Find where the given text appears and provide that cell's center as [X, Y] coordinate. 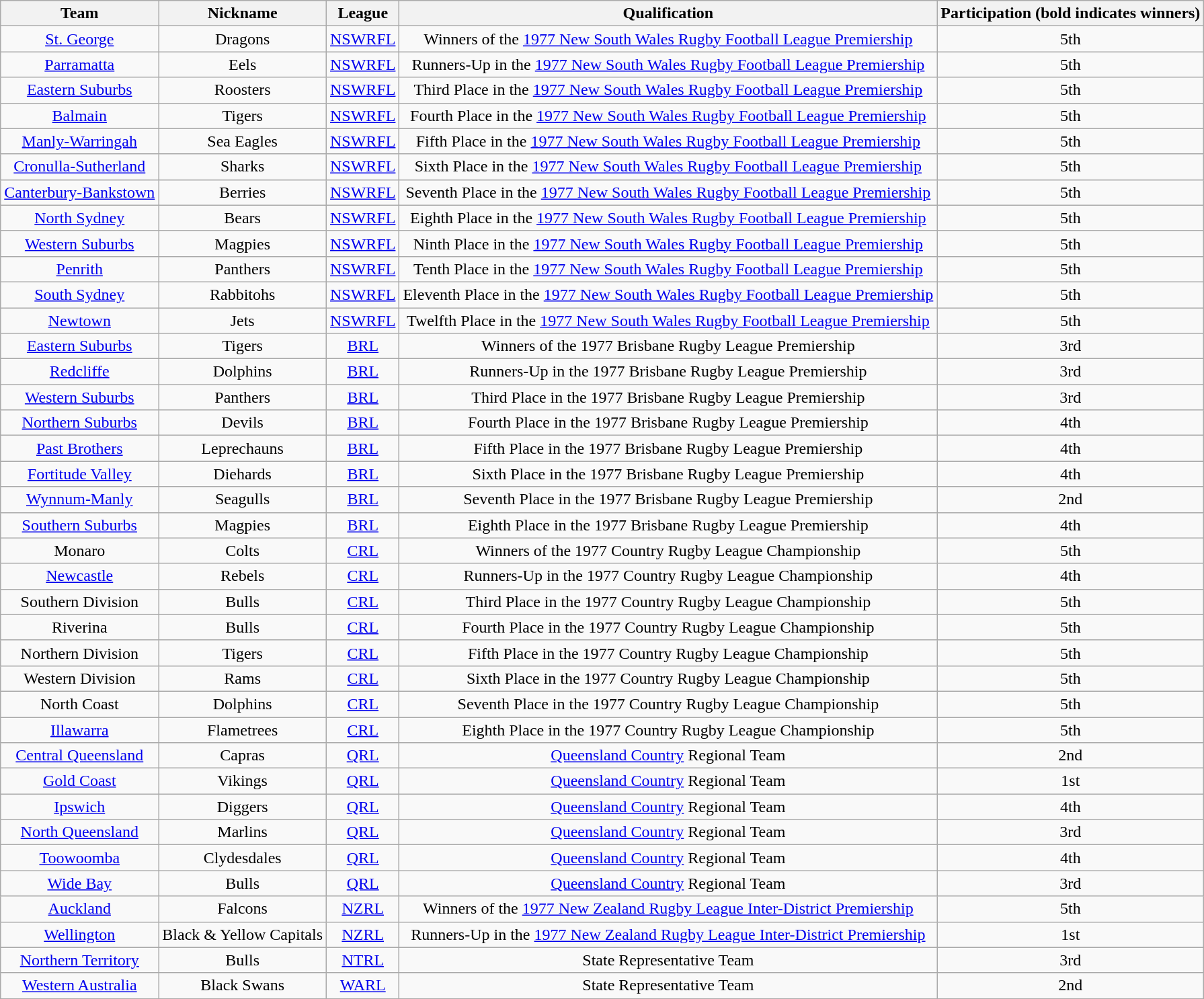
Leprechauns [243, 448]
Eighth Place in the 1977 Country Rugby League Championship [668, 729]
Black & Yellow Capitals [243, 934]
Parramatta [79, 65]
Cronulla-Sutherland [79, 167]
Winners of the 1977 New South Wales Rugby Football League Premiership [668, 39]
Rebels [243, 576]
Northern Suburbs [79, 423]
Seventh Place in the 1977 Country Rugby League Championship [668, 704]
Twelfth Place in the 1977 New South Wales Rugby Football League Premiership [668, 321]
Diehards [243, 474]
Sharks [243, 167]
North Sydney [79, 218]
Tenth Place in the 1977 New South Wales Rugby Football League Premiership [668, 269]
Roosters [243, 90]
Third Place in the 1977 New South Wales Rugby Football League Premiership [668, 90]
Devils [243, 423]
Southern Suburbs [79, 525]
Runners-Up in the 1977 New South Wales Rugby Football League Premiership [668, 65]
Eels [243, 65]
Newtown [79, 321]
Wellington [79, 934]
Colts [243, 551]
Sixth Place in the 1977 Brisbane Rugby League Premiership [668, 474]
Fifth Place in the 1977 New South Wales Rugby Football League Premiership [668, 141]
Northern Territory [79, 960]
Wide Bay [79, 883]
Capras [243, 756]
South Sydney [79, 294]
Auckland [79, 909]
Seventh Place in the 1977 New South Wales Rugby Football League Premiership [668, 192]
Clydesdales [243, 858]
Participation (bold indicates winners) [1070, 13]
Redcliffe [79, 372]
Jets [243, 321]
Third Place in the 1977 Brisbane Rugby League Premiership [668, 397]
Fifth Place in the 1977 Brisbane Rugby League Premiership [668, 448]
Monaro [79, 551]
Central Queensland [79, 756]
North Queensland [79, 832]
Rams [243, 678]
Past Brothers [79, 448]
Qualification [668, 13]
Fourth Place in the 1977 Brisbane Rugby League Premiership [668, 423]
Runners-Up in the 1977 Brisbane Rugby League Premiership [668, 372]
Black Swans [243, 986]
Wynnum-Manly [79, 499]
Southern Division [79, 602]
Newcastle [79, 576]
Eleventh Place in the 1977 New South Wales Rugby Football League Premiership [668, 294]
North Coast [79, 704]
Fourth Place in the 1977 New South Wales Rugby Football League Premiership [668, 116]
Gold Coast [79, 781]
Ninth Place in the 1977 New South Wales Rugby Football League Premiership [668, 243]
Falcons [243, 909]
Sixth Place in the 1977 Country Rugby League Championship [668, 678]
Team [79, 13]
Third Place in the 1977 Country Rugby League Championship [668, 602]
Illawarra [79, 729]
Sixth Place in the 1977 New South Wales Rugby Football League Premiership [668, 167]
Sea Eagles [243, 141]
Marlins [243, 832]
WARL [363, 986]
Winners of the 1977 New Zealand Rugby League Inter-District Premiership [668, 909]
Ipswich [79, 807]
Rabbitohs [243, 294]
Canterbury-Bankstown [79, 192]
Fortitude Valley [79, 474]
Western Australia [79, 986]
Balmain [79, 116]
Bears [243, 218]
Diggers [243, 807]
Vikings [243, 781]
Seventh Place in the 1977 Brisbane Rugby League Premiership [668, 499]
Berries [243, 192]
Fifth Place in the 1977 Country Rugby League Championship [668, 653]
Fourth Place in the 1977 Country Rugby League Championship [668, 627]
NTRL [363, 960]
Runners-Up in the 1977 Country Rugby League Championship [668, 576]
Nickname [243, 13]
Flametrees [243, 729]
Dragons [243, 39]
Seagulls [243, 499]
League [363, 13]
Eighth Place in the 1977 New South Wales Rugby Football League Premiership [668, 218]
Eighth Place in the 1977 Brisbane Rugby League Premiership [668, 525]
Toowoomba [79, 858]
Riverina [79, 627]
Winners of the 1977 Brisbane Rugby League Premiership [668, 346]
St. George [79, 39]
Penrith [79, 269]
Western Division [79, 678]
Runners-Up in the 1977 New Zealand Rugby League Inter-District Premiership [668, 934]
Winners of the 1977 Country Rugby League Championship [668, 551]
Northern Division [79, 653]
Manly-Warringah [79, 141]
